Output the (x, y) coordinate of the center of the cell containing the given text.  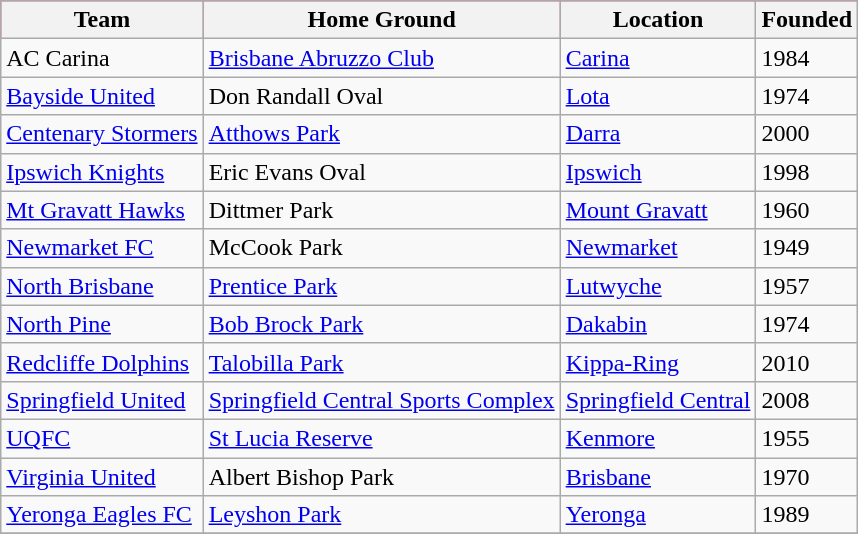
2008 (807, 400)
Ipswich (658, 172)
Brisbane (658, 477)
Bayside United (102, 96)
Albert Bishop Park (382, 477)
Home Ground (382, 20)
Kenmore (658, 438)
Darra (658, 134)
Don Randall Oval (382, 96)
Team (102, 20)
St Lucia Reserve (382, 438)
AC Carina (102, 58)
Mt Gravatt Hawks (102, 210)
1984 (807, 58)
Carina (658, 58)
McCook Park (382, 248)
1970 (807, 477)
1960 (807, 210)
Talobilla Park (382, 362)
Lota (658, 96)
Brisbane Abruzzo Club (382, 58)
Redcliffe Dolphins (102, 362)
1998 (807, 172)
Bob Brock Park (382, 324)
2000 (807, 134)
1989 (807, 515)
Leyshon Park (382, 515)
Mount Gravatt (658, 210)
North Pine (102, 324)
1955 (807, 438)
Eric Evans Oval (382, 172)
Virginia United (102, 477)
Newmarket (658, 248)
Atthows Park (382, 134)
Lutwyche (658, 286)
1957 (807, 286)
Yeronga (658, 515)
Centenary Stormers (102, 134)
Springfield United (102, 400)
Prentice Park (382, 286)
Yeronga Eagles FC (102, 515)
1949 (807, 248)
2010 (807, 362)
Dittmer Park (382, 210)
Kippa-Ring (658, 362)
UQFC (102, 438)
Springfield Central Sports Complex (382, 400)
Location (658, 20)
Founded (807, 20)
Dakabin (658, 324)
Springfield Central (658, 400)
North Brisbane (102, 286)
Ipswich Knights (102, 172)
Newmarket FC (102, 248)
